Pinpoint the cell where the given text exists, returning its (X, Y) midpoint coordinate. 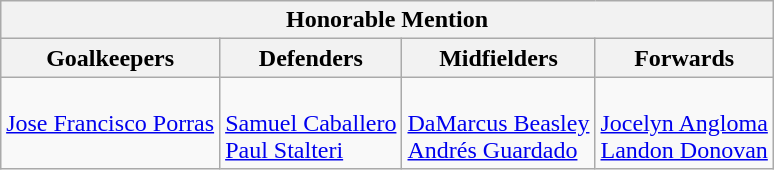
Midfielders (498, 58)
Forwards (684, 58)
Jose Francisco Porras (110, 123)
Jocelyn Angloma Landon Donovan (684, 123)
Goalkeepers (110, 58)
Honorable Mention (388, 20)
Samuel Caballero Paul Stalteri (311, 123)
Defenders (311, 58)
DaMarcus Beasley Andrés Guardado (498, 123)
